Detect which cell encompasses the target text, then output its (X, Y) center coordinate. 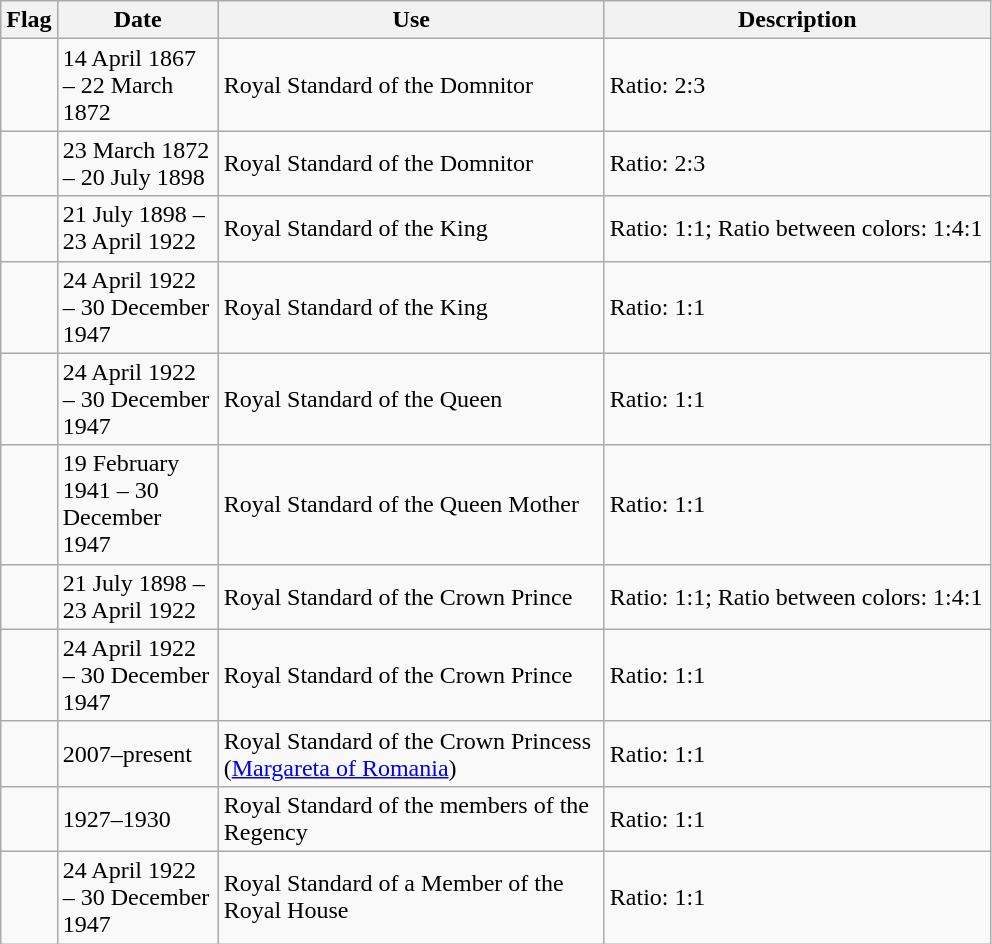
Use (411, 20)
23 March 1872 – 20 July 1898 (138, 164)
Date (138, 20)
Royal Standard of a Member of the Royal House (411, 897)
2007–present (138, 754)
14 April 1867 – 22 March 1872 (138, 85)
Flag (29, 20)
1927–1930 (138, 818)
Royal Standard of the members of the Regency (411, 818)
Royal Standard of the Crown Princess(Margareta of Romania) (411, 754)
19 February 1941 – 30 December 1947 (138, 504)
Royal Standard of the Queen (411, 399)
Royal Standard of the Queen Mother (411, 504)
Description (797, 20)
